Return the (X, Y) coordinate for the center point of the cell that contains the specified text.  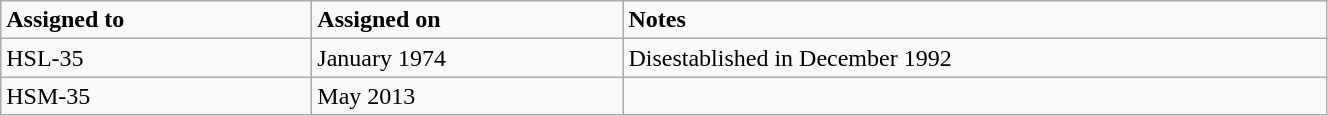
Assigned to (156, 20)
Assigned on (468, 20)
Disestablished in December 1992 (975, 58)
HSM-35 (156, 96)
January 1974 (468, 58)
May 2013 (468, 96)
HSL-35 (156, 58)
Notes (975, 20)
